Extract the [x, y] coordinate from the center of the cell holding the provided text.  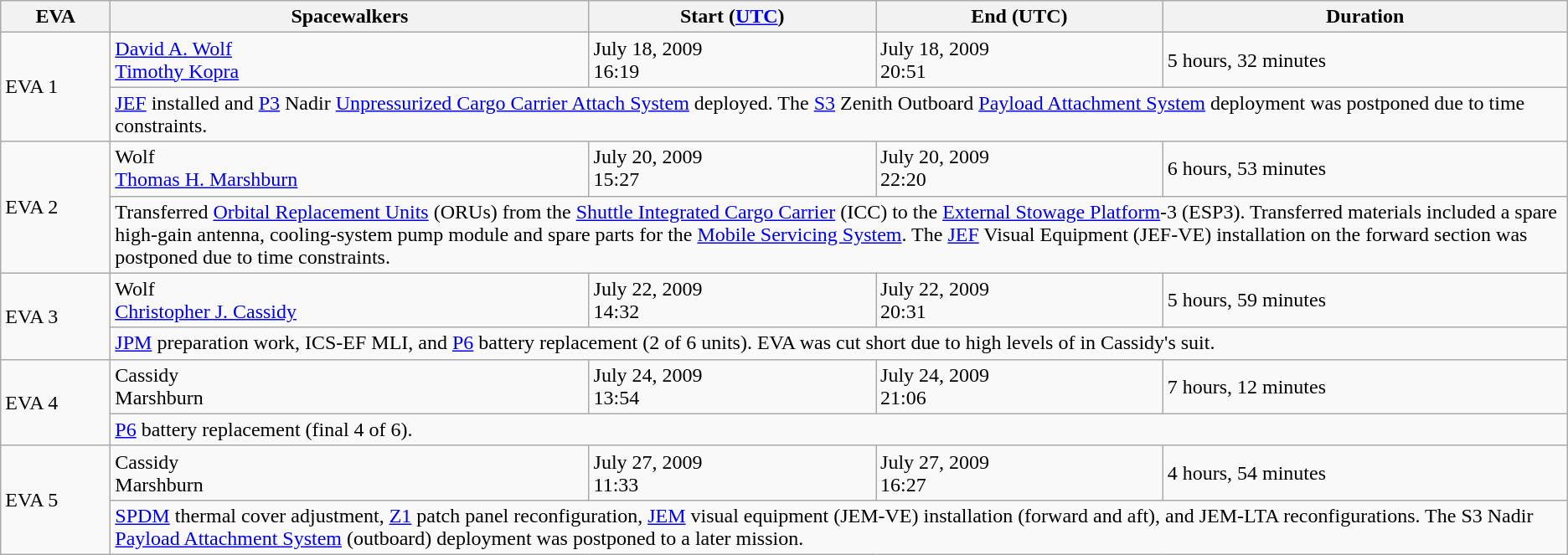
EVA 5 [55, 500]
JPM preparation work, ICS-EF MLI, and P6 battery replacement (2 of 6 units). EVA was cut short due to high levels of in Cassidy's suit. [839, 343]
5 hours, 32 minutes [1365, 60]
Spacewalkers [350, 17]
4 hours, 54 minutes [1365, 472]
July 24, 2009 13:54 [732, 387]
July 18, 2009 20:51 [1020, 60]
5 hours, 59 minutes [1365, 300]
EVA 1 [55, 87]
July 22, 2009 20:31 [1020, 300]
July 27, 2009 11:33 [732, 472]
David A. Wolf Timothy Kopra [350, 60]
EVA 3 [55, 316]
P6 battery replacement (final 4 of 6). [839, 429]
July 24, 2009 21:06 [1020, 387]
Wolf Christopher J. Cassidy [350, 300]
Start (UTC) [732, 17]
July 22, 2009 14:32 [732, 300]
End (UTC) [1020, 17]
July 20, 2009 15:27 [732, 169]
7 hours, 12 minutes [1365, 387]
July 20, 2009 22:20 [1020, 169]
Wolf Thomas H. Marshburn [350, 169]
Duration [1365, 17]
EVA 2 [55, 208]
EVA 4 [55, 402]
EVA [55, 17]
6 hours, 53 minutes [1365, 169]
July 18, 2009 16:19 [732, 60]
July 27, 2009 16:27 [1020, 472]
